Provide the [x, y] coordinate of the cell's center where the given text is located.  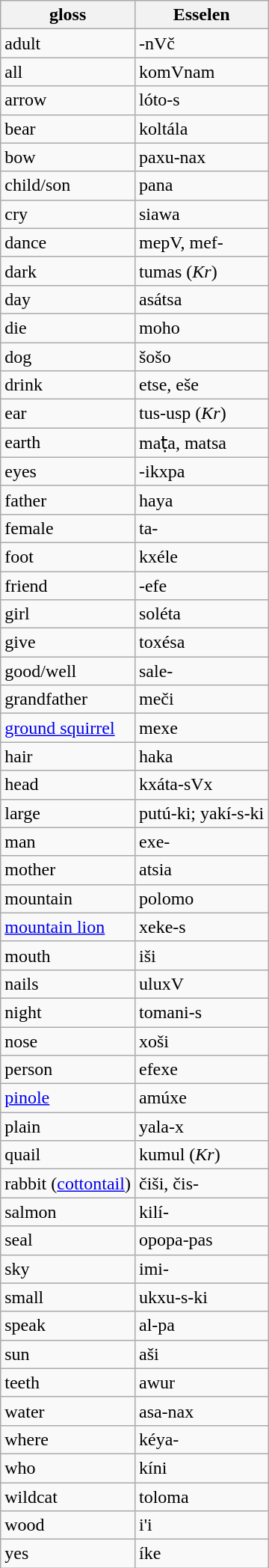
kéya- [201, 1439]
tomani-s [201, 1012]
siawa [201, 214]
night [68, 1012]
tus-usp (Kr) [201, 414]
nails [68, 984]
father [68, 500]
large [68, 813]
eyes [68, 471]
mountain [68, 898]
mouth [68, 955]
sun [68, 1354]
dark [68, 271]
plain [68, 1127]
female [68, 528]
pana [201, 186]
mepV, mef- [201, 242]
mexe [201, 728]
where [68, 1439]
ground squirrel [68, 728]
rabbit (cottontail) [68, 1183]
die [68, 328]
head [68, 785]
amúxe [201, 1098]
lóto-s [201, 100]
meči [201, 699]
-nVč [201, 43]
komVnam [201, 72]
gloss [68, 15]
uluxV [201, 984]
koltála [201, 129]
iši [201, 955]
child/son [68, 186]
aši [201, 1354]
give [68, 643]
speak [68, 1326]
maṭa, matsa [201, 443]
day [68, 299]
pinole [68, 1098]
earth [68, 443]
bear [68, 129]
mountain lion [68, 927]
polomo [201, 898]
Esselen [201, 15]
girl [68, 614]
all [68, 72]
arrow [68, 100]
tumas (Kr) [201, 271]
moho [201, 328]
kxáta-sVx [201, 785]
who [68, 1468]
kíni [201, 1468]
xoši [201, 1041]
exe- [201, 842]
ear [68, 414]
seal [68, 1240]
ukxu-s-ki [201, 1297]
teeth [68, 1382]
imi- [201, 1269]
kxéle [201, 557]
small [68, 1297]
drink [68, 385]
i'i [201, 1525]
asátsa [201, 299]
yala-x [201, 1127]
foot [68, 557]
toxésa [201, 643]
nose [68, 1041]
haka [201, 756]
good/well [68, 671]
man [68, 842]
mother [68, 870]
ta- [201, 528]
efexe [201, 1070]
etse, eše [201, 385]
hair [68, 756]
person [68, 1070]
salmon [68, 1212]
water [68, 1411]
-efe [201, 586]
wood [68, 1525]
cry [68, 214]
quail [68, 1155]
adult [68, 43]
soléta [201, 614]
awur [201, 1382]
friend [68, 586]
opopa-pas [201, 1240]
yes [68, 1554]
šošo [201, 357]
sky [68, 1269]
xeke-s [201, 927]
dog [68, 357]
dance [68, 242]
asa-nax [201, 1411]
sale- [201, 671]
wildcat [68, 1497]
al-pa [201, 1326]
putú-ki; yakí-s-ki [201, 813]
-ikxpa [201, 471]
grandfather [68, 699]
atsia [201, 870]
kumul (Kr) [201, 1155]
kilí- [201, 1212]
íke [201, 1554]
toloma [201, 1497]
haya [201, 500]
bow [68, 157]
čiši, čis- [201, 1183]
paxu-nax [201, 157]
